For the text-containing cell, return its midpoint in (X, Y) coordinate format. 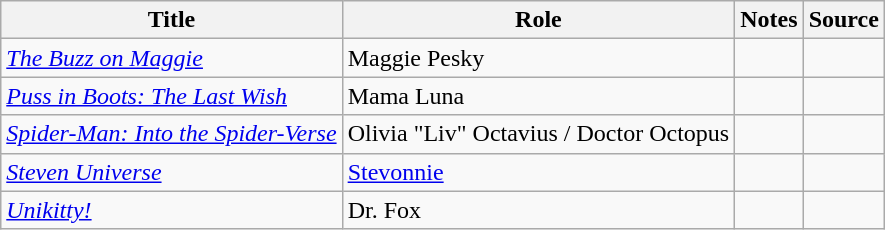
Dr. Fox (538, 210)
The Buzz on Maggie (172, 58)
Role (538, 20)
Puss in Boots: The Last Wish (172, 96)
Title (172, 20)
Unikitty! (172, 210)
Olivia "Liv" Octavius / Doctor Octopus (538, 134)
Source (844, 20)
Spider-Man: Into the Spider-Verse (172, 134)
Steven Universe (172, 172)
Maggie Pesky (538, 58)
Notes (769, 20)
Mama Luna (538, 96)
Stevonnie (538, 172)
